Search for the cell housing the specified text and yield its (X, Y) center coordinate. 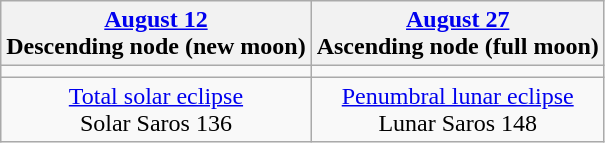
Total solar eclipseSolar Saros 136 (156, 110)
August 12Descending node (new moon) (156, 34)
Penumbral lunar eclipseLunar Saros 148 (458, 110)
August 27Ascending node (full moon) (458, 34)
